From the cell containing the given text, extract its center point as (X, Y) coordinate. 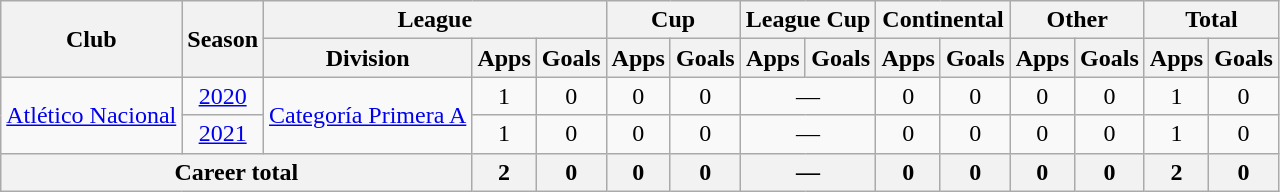
Continental (943, 20)
League Cup (808, 20)
Club (92, 39)
League (436, 20)
Other (1077, 20)
2021 (223, 134)
Total (1211, 20)
2020 (223, 96)
Career total (236, 172)
Atlético Nacional (92, 115)
Division (368, 58)
Categoría Primera A (368, 115)
Season (223, 39)
Cup (673, 20)
